Extract the [X, Y] coordinate from the center of the cell holding the provided text.  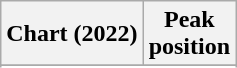
Chart (2022) [72, 34]
Peakposition [189, 34]
